Return [X, Y] of the center of cell containing provided text 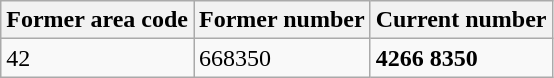
668350 [282, 58]
Former number [282, 20]
4266 8350 [461, 58]
42 [98, 58]
Current number [461, 20]
Former area code [98, 20]
